Extract the (x, y) coordinate from the center of the cell holding the provided text.  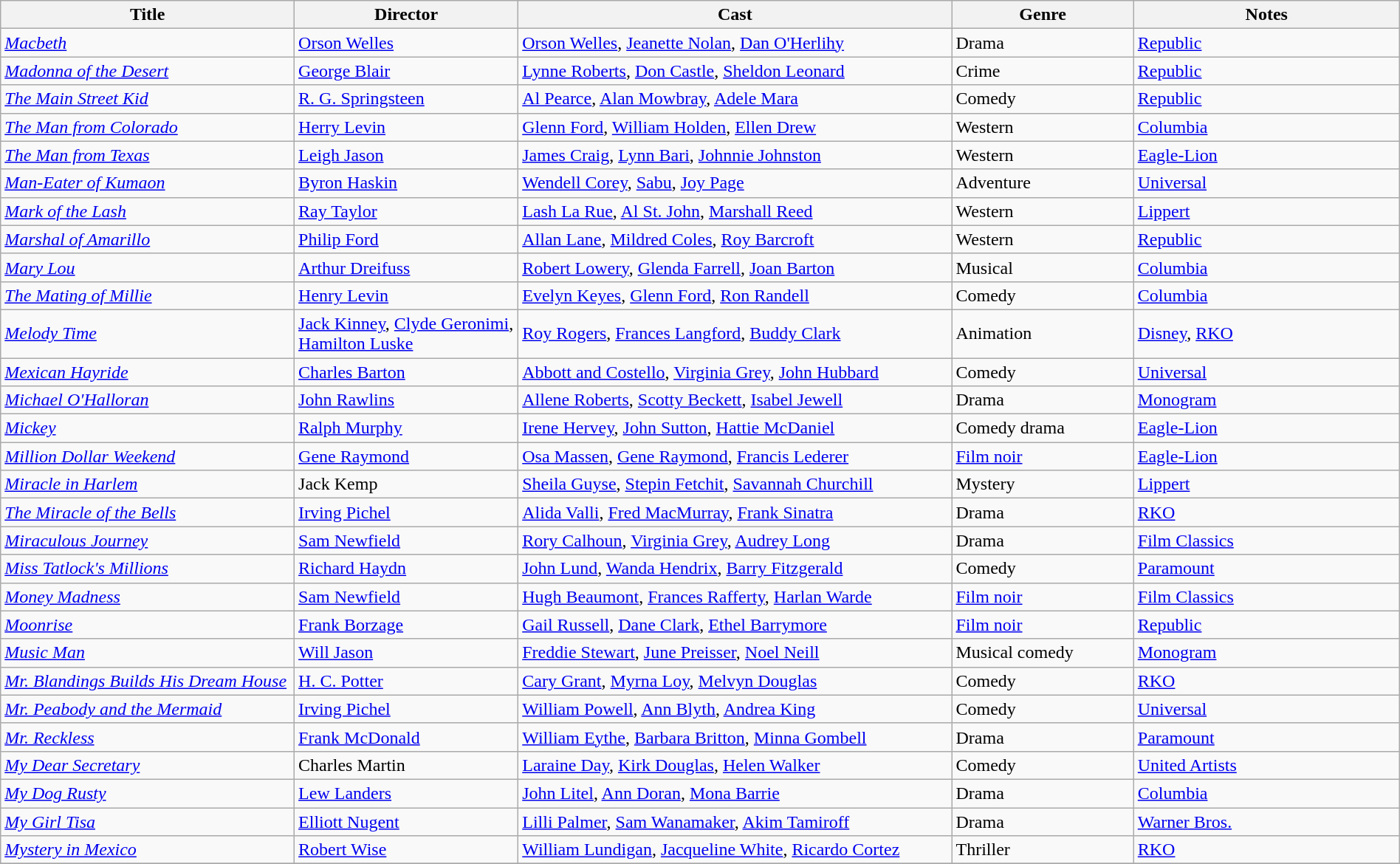
The Man from Texas (148, 155)
James Craig, Lynn Bari, Johnnie Johnston (735, 155)
Robert Lowery, Glenda Farrell, Joan Barton (735, 267)
Animation (1043, 334)
Jack Kemp (406, 484)
William Powell, Ann Blyth, Andrea King (735, 709)
Leigh Jason (406, 155)
Musical (1043, 267)
Evelyn Keyes, Glenn Ford, Ron Randell (735, 295)
Musical comedy (1043, 653)
Money Madness (148, 597)
Million Dollar Weekend (148, 456)
William Eythe, Barbara Britton, Minna Gombell (735, 737)
Mr. Peabody and the Mermaid (148, 709)
Lilli Palmer, Sam Wanamaker, Akim Tamiroff (735, 822)
William Lundigan, Jacqueline White, Ricardo Cortez (735, 850)
Ray Taylor (406, 211)
Elliott Nugent (406, 822)
The Miracle of the Bells (148, 512)
Lew Landers (406, 793)
Gene Raymond (406, 456)
Adventure (1043, 183)
Laraine Day, Kirk Douglas, Helen Walker (735, 765)
Charles Martin (406, 765)
Will Jason (406, 653)
Gail Russell, Dane Clark, Ethel Barrymore (735, 625)
Herry Levin (406, 127)
Orson Welles, Jeanette Nolan, Dan O'Herlihy (735, 43)
Irene Hervey, John Sutton, Hattie McDaniel (735, 428)
Charles Barton (406, 371)
Warner Bros. (1266, 822)
My Dog Rusty (148, 793)
The Man from Colorado (148, 127)
United Artists (1266, 765)
Miss Tatlock's Millions (148, 569)
Lynne Roberts, Don Castle, Sheldon Leonard (735, 71)
Marshal of Amarillo (148, 239)
Music Man (148, 653)
Genre (1043, 15)
Miraculous Journey (148, 541)
Moonrise (148, 625)
Cast (735, 15)
R. G. Springsteen (406, 99)
Thriller (1043, 850)
Frank McDonald (406, 737)
Title (148, 15)
Mark of the Lash (148, 211)
George Blair (406, 71)
Allene Roberts, Scotty Beckett, Isabel Jewell (735, 400)
Allan Lane, Mildred Coles, Roy Barcroft (735, 239)
The Main Street Kid (148, 99)
Roy Rogers, Frances Langford, Buddy Clark (735, 334)
Director (406, 15)
Jack Kinney, Clyde Geronimi, Hamilton Luske (406, 334)
Macbeth (148, 43)
Man-Eater of Kumaon (148, 183)
H. C. Potter (406, 681)
Osa Massen, Gene Raymond, Francis Lederer (735, 456)
Abbott and Costello, Virginia Grey, John Hubbard (735, 371)
Mr. Reckless (148, 737)
Mickey (148, 428)
John Litel, Ann Doran, Mona Barrie (735, 793)
Alida Valli, Fred MacMurray, Frank Sinatra (735, 512)
Philip Ford (406, 239)
Madonna of the Desert (148, 71)
Mary Lou (148, 267)
My Girl Tisa (148, 822)
Glenn Ford, William Holden, Ellen Drew (735, 127)
Robert Wise (406, 850)
Rory Calhoun, Virginia Grey, Audrey Long (735, 541)
Miracle in Harlem (148, 484)
Wendell Corey, Sabu, Joy Page (735, 183)
Michael O'Halloran (148, 400)
The Mating of Millie (148, 295)
Freddie Stewart, June Preisser, Noel Neill (735, 653)
Notes (1266, 15)
John Rawlins (406, 400)
Cary Grant, Myrna Loy, Melvyn Douglas (735, 681)
Sheila Guyse, Stepin Fetchit, Savannah Churchill (735, 484)
Comedy drama (1043, 428)
Orson Welles (406, 43)
Mr. Blandings Builds His Dream House (148, 681)
Lash La Rue, Al St. John, Marshall Reed (735, 211)
Henry Levin (406, 295)
John Lund, Wanda Hendrix, Barry Fitzgerald (735, 569)
Ralph Murphy (406, 428)
Mystery in Mexico (148, 850)
My Dear Secretary (148, 765)
Richard Haydn (406, 569)
Hugh Beaumont, Frances Rafferty, Harlan Warde (735, 597)
Frank Borzage (406, 625)
Arthur Dreifuss (406, 267)
Mexican Hayride (148, 371)
Al Pearce, Alan Mowbray, Adele Mara (735, 99)
Disney, RKO (1266, 334)
Mystery (1043, 484)
Byron Haskin (406, 183)
Crime (1043, 71)
Melody Time (148, 334)
